Output the [X, Y] coordinate of the center of the cell containing the given text.  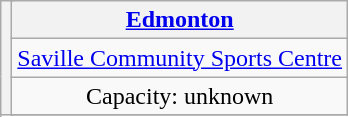
Saville Community Sports Centre [180, 58]
Capacity: unknown [180, 96]
Edmonton [180, 20]
